Determine the (X, Y) coordinate at the center of the cell enclosing the given text.  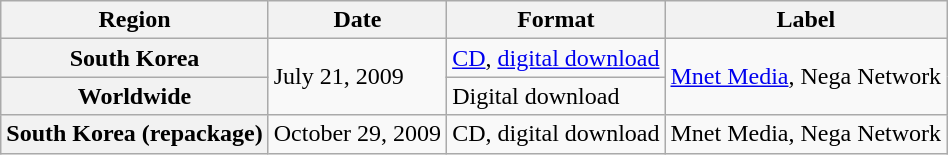
Digital download (556, 96)
Region (134, 20)
October 29, 2009 (357, 134)
July 21, 2009 (357, 77)
Format (556, 20)
Worldwide (134, 96)
Date (357, 20)
Label (806, 20)
South Korea (repackage) (134, 134)
South Korea (134, 58)
